Output the [X, Y] coordinate of the center of the cell containing the given text.  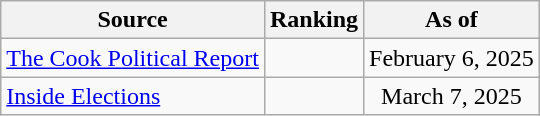
Ranking [314, 20]
The Cook Political Report [133, 58]
As of [452, 20]
February 6, 2025 [452, 58]
March 7, 2025 [452, 96]
Inside Elections [133, 96]
Source [133, 20]
